For the text-containing cell, return its midpoint in [x, y] coordinate format. 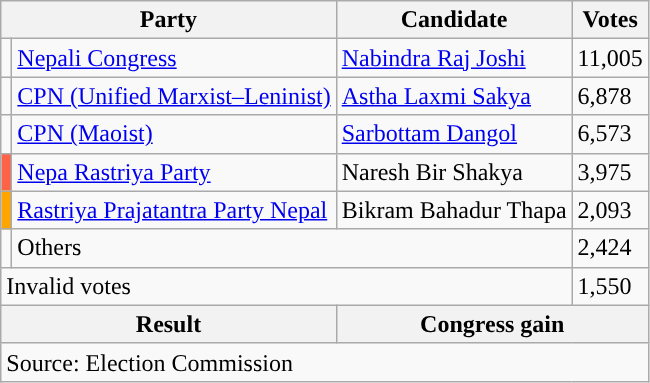
Candidate [454, 20]
6,573 [610, 134]
Nepa Rastriya Party [174, 172]
CPN (Maoist) [174, 134]
2,424 [610, 248]
6,878 [610, 96]
Nabindra Raj Joshi [454, 58]
2,093 [610, 210]
Party [168, 20]
Congress gain [492, 324]
Naresh Bir Shakya [454, 172]
11,005 [610, 58]
3,975 [610, 172]
Astha Laxmi Sakya [454, 96]
Bikram Bahadur Thapa [454, 210]
Nepali Congress [174, 58]
Source: Election Commission [325, 362]
CPN (Unified Marxist–Leninist) [174, 96]
Others [292, 248]
Rastriya Prajatantra Party Nepal [174, 210]
Votes [610, 20]
Invalid votes [286, 286]
Sarbottam Dangol [454, 134]
Result [168, 324]
1,550 [610, 286]
